Detect which cell encompasses the target text, then output its [x, y] center coordinate. 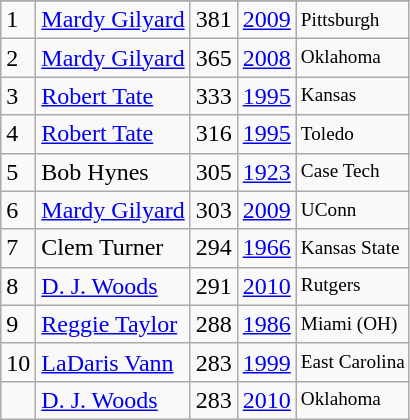
Kansas [352, 96]
288 [214, 324]
Rutgers [352, 286]
Clem Turner [113, 248]
1923 [266, 172]
6 [18, 210]
Case Tech [352, 172]
7 [18, 248]
1986 [266, 324]
2008 [266, 58]
4 [18, 134]
294 [214, 248]
303 [214, 210]
UConn [352, 210]
Miami (OH) [352, 324]
1999 [266, 362]
3 [18, 96]
5 [18, 172]
Bob Hynes [113, 172]
381 [214, 20]
316 [214, 134]
East Carolina [352, 362]
Kansas State [352, 248]
Pittsburgh [352, 20]
305 [214, 172]
2 [18, 58]
10 [18, 362]
291 [214, 286]
365 [214, 58]
Reggie Taylor [113, 324]
333 [214, 96]
1966 [266, 248]
9 [18, 324]
Toledo [352, 134]
LaDaris Vann [113, 362]
1 [18, 20]
8 [18, 286]
